Find where the given text appears and provide that cell's center as (x, y) coordinate. 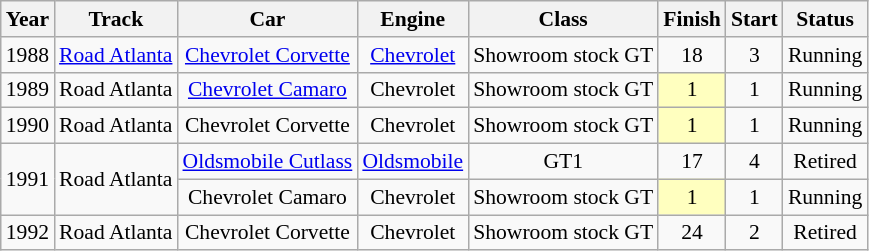
2 (754, 233)
3 (754, 55)
18 (692, 55)
24 (692, 233)
Year (28, 19)
GT1 (563, 162)
Finish (692, 19)
17 (692, 162)
Class (563, 19)
Oldsmobile Cutlass (267, 162)
Track (116, 19)
Start (754, 19)
Engine (412, 19)
1988 (28, 55)
1990 (28, 126)
Status (825, 19)
Oldsmobile (412, 162)
4 (754, 162)
1991 (28, 180)
Car (267, 19)
1989 (28, 90)
1992 (28, 233)
